Extract the [X, Y] coordinate from the center of the cell holding the provided text.  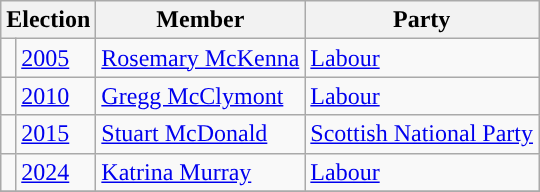
2015 [56, 134]
Rosemary McKenna [200, 58]
Katrina Murray [200, 172]
Member [200, 20]
2005 [56, 58]
Gregg McClymont [200, 96]
Scottish National Party [422, 134]
2024 [56, 172]
Party [422, 20]
2010 [56, 96]
Stuart McDonald [200, 134]
Election [48, 20]
